Provide the (X, Y) coordinate of the cell's center where the given text is located.  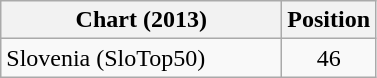
Position (329, 20)
Slovenia (SloTop50) (142, 58)
Chart (2013) (142, 20)
46 (329, 58)
